Search for the cell housing the specified text and yield its (x, y) center coordinate. 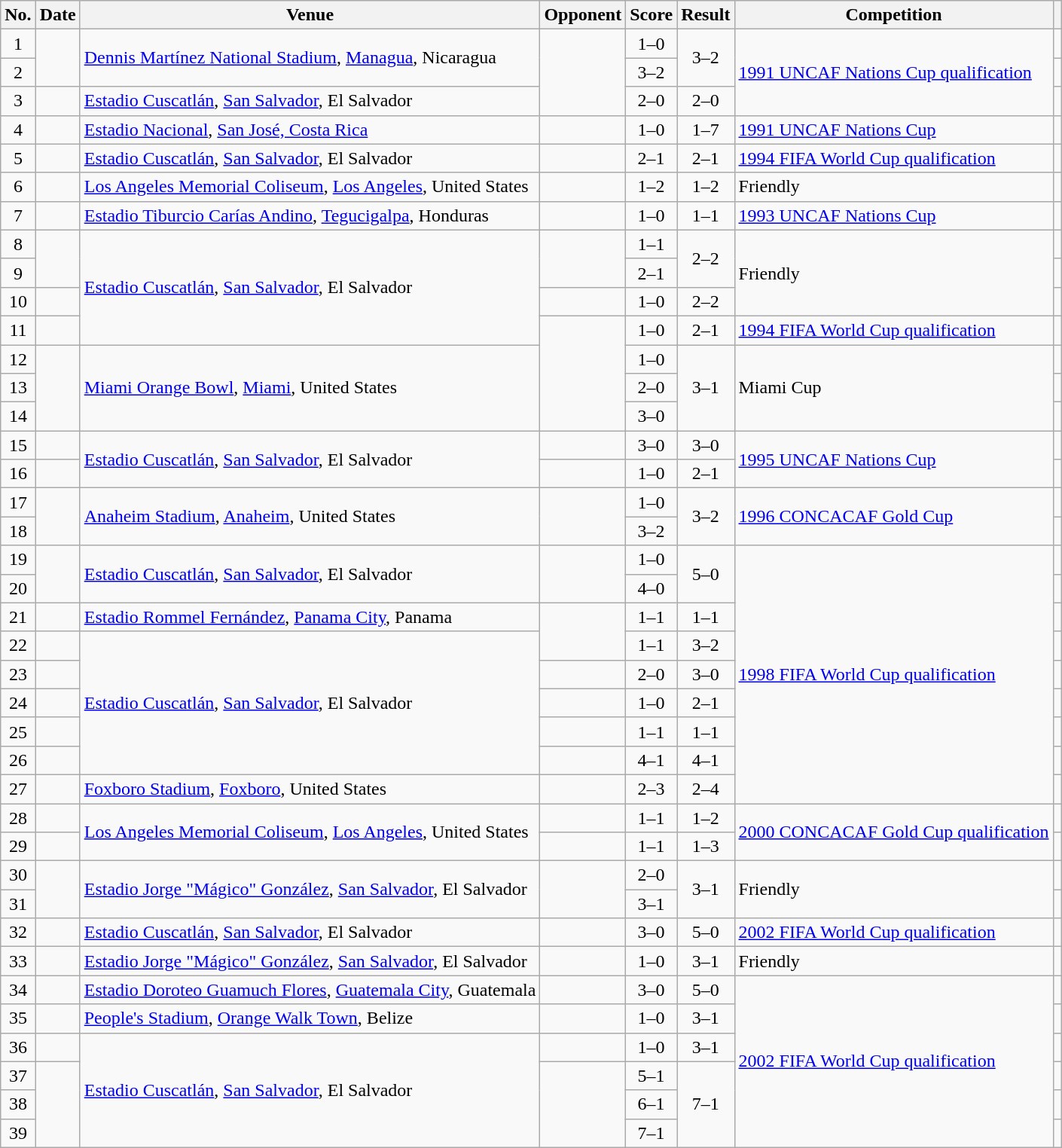
3 (18, 101)
23 (18, 674)
22 (18, 646)
1996 CONCACAF Gold Cup (893, 517)
Date (57, 15)
Estadio Nacional, San José, Costa Rica (310, 130)
11 (18, 330)
9 (18, 273)
4–0 (652, 588)
26 (18, 760)
20 (18, 588)
1–7 (706, 130)
6–1 (652, 1104)
10 (18, 301)
5 (18, 158)
Miami Orange Bowl, Miami, United States (310, 388)
32 (18, 933)
16 (18, 474)
30 (18, 875)
1995 UNCAF Nations Cup (893, 460)
Estadio Rommel Fernández, Panama City, Panama (310, 617)
19 (18, 560)
13 (18, 388)
1 (18, 44)
28 (18, 817)
24 (18, 703)
2 (18, 72)
15 (18, 445)
37 (18, 1076)
8 (18, 244)
1991 UNCAF Nations Cup (893, 130)
14 (18, 417)
Estadio Tiburcio Carías Andino, Tegucigalpa, Honduras (310, 215)
2–3 (652, 789)
1998 FIFA World Cup qualification (893, 675)
21 (18, 617)
Competition (893, 15)
2000 CONCACAF Gold Cup qualification (893, 832)
Venue (310, 15)
Miami Cup (893, 388)
Foxboro Stadium, Foxboro, United States (310, 789)
36 (18, 1047)
2–4 (706, 789)
5–1 (652, 1076)
1–3 (706, 847)
33 (18, 961)
1991 UNCAF Nations Cup qualification (893, 72)
4 (18, 130)
12 (18, 359)
25 (18, 731)
38 (18, 1104)
7 (18, 215)
People's Stadium, Orange Walk Town, Belize (310, 1018)
Opponent (583, 15)
17 (18, 502)
34 (18, 990)
Dennis Martínez National Stadium, Managua, Nicaragua (310, 58)
31 (18, 904)
18 (18, 531)
29 (18, 847)
Anaheim Stadium, Anaheim, United States (310, 517)
Estadio Doroteo Guamuch Flores, Guatemala City, Guatemala (310, 990)
Result (706, 15)
27 (18, 789)
1993 UNCAF Nations Cup (893, 215)
No. (18, 15)
35 (18, 1018)
6 (18, 187)
Score (652, 15)
39 (18, 1133)
